Detect which cell encompasses the target text, then output its [X, Y] center coordinate. 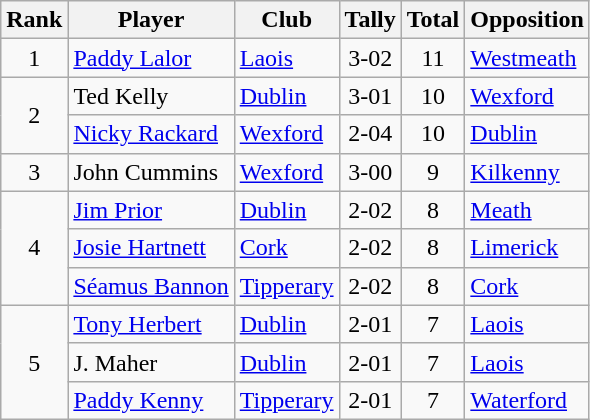
4 [34, 248]
Rank [34, 20]
2-04 [370, 134]
Josie Hartnett [151, 248]
3-02 [370, 58]
John Cummins [151, 172]
3-01 [370, 96]
Nicky Rackard [151, 134]
2 [34, 115]
Opposition [527, 20]
Waterford [527, 400]
9 [433, 172]
Paddy Lalor [151, 58]
Club [286, 20]
3-00 [370, 172]
3 [34, 172]
Tony Herbert [151, 324]
Player [151, 20]
Kilkenny [527, 172]
Ted Kelly [151, 96]
Limerick [527, 248]
J. Maher [151, 362]
Séamus Bannon [151, 286]
Tally [370, 20]
1 [34, 58]
Westmeath [527, 58]
Total [433, 20]
11 [433, 58]
Meath [527, 210]
Paddy Kenny [151, 400]
Jim Prior [151, 210]
5 [34, 362]
